Extract the (x, y) coordinate from the center of the cell holding the provided text.  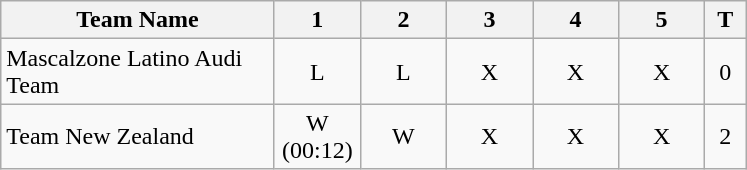
0 (726, 72)
T (726, 20)
Team New Zealand (138, 136)
W (403, 136)
Mascalzone Latino Audi Team (138, 72)
5 (662, 20)
Team Name (138, 20)
4 (575, 20)
3 (489, 20)
W (00:12) (317, 136)
1 (317, 20)
